Determine the (X, Y) coordinate at the center of the cell enclosing the given text.  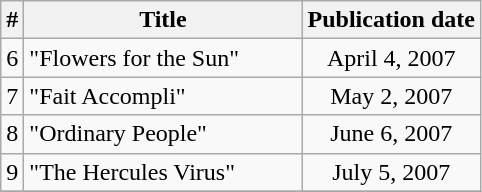
Publication date (391, 20)
"Ordinary People" (163, 134)
"The Hercules Virus" (163, 172)
April 4, 2007 (391, 58)
"Flowers for the Sun" (163, 58)
May 2, 2007 (391, 96)
"Fait Accompli" (163, 96)
Title (163, 20)
July 5, 2007 (391, 172)
9 (12, 172)
June 6, 2007 (391, 134)
# (12, 20)
8 (12, 134)
7 (12, 96)
6 (12, 58)
